Capture the cell that displays the provided text and extract its (X, Y) central coordinate. 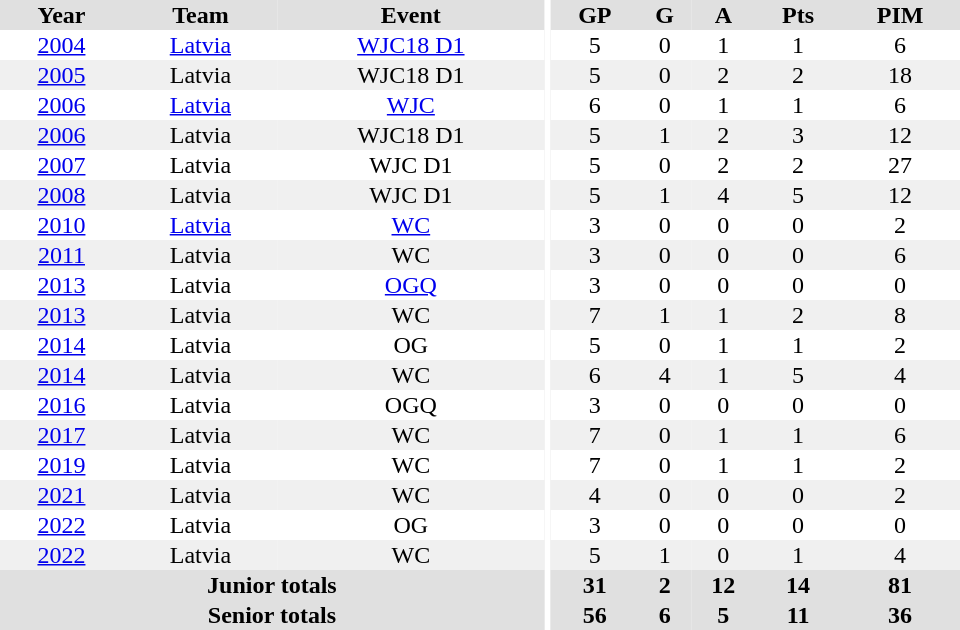
2004 (62, 45)
Event (411, 15)
G (665, 15)
2010 (62, 225)
Junior totals (272, 585)
2011 (62, 255)
31 (595, 585)
Pts (798, 15)
Team (200, 15)
2019 (62, 465)
27 (900, 165)
PIM (900, 15)
2008 (62, 195)
A (724, 15)
81 (900, 585)
36 (900, 615)
Senior totals (272, 615)
GP (595, 15)
2007 (62, 165)
11 (798, 615)
WJC (411, 105)
56 (595, 615)
2005 (62, 75)
2017 (62, 435)
8 (900, 315)
18 (900, 75)
2021 (62, 495)
Year (62, 15)
14 (798, 585)
2016 (62, 405)
